Search for the cell housing the specified text and yield its [x, y] center coordinate. 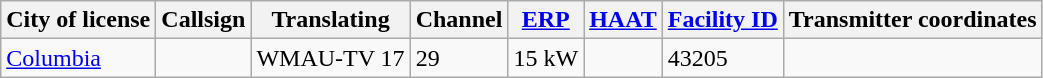
City of license [78, 20]
Transmitter coordinates [912, 20]
ERP [546, 20]
Channel [459, 20]
43205 [722, 58]
WMAU-TV 17 [330, 58]
29 [459, 58]
Callsign [204, 20]
15 kW [546, 58]
Columbia [78, 58]
Facility ID [722, 20]
Translating [330, 20]
HAAT [624, 20]
